For the text-containing cell, return its midpoint in [X, Y] coordinate format. 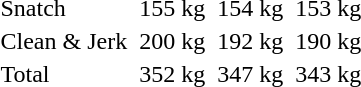
200 kg [172, 41]
192 kg [250, 41]
